For the text-containing cell, return its midpoint in (x, y) coordinate format. 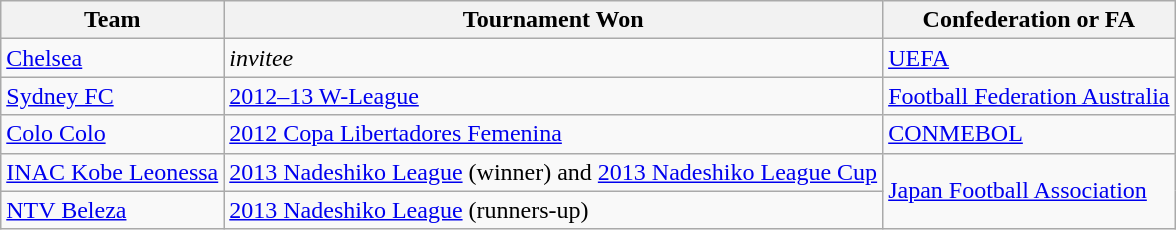
Colo Colo (112, 134)
Chelsea (112, 58)
2012–13 W-League (554, 96)
Team (112, 20)
INAC Kobe Leonessa (112, 172)
UEFA (1029, 58)
CONMEBOL (1029, 134)
2013 Nadeshiko League (winner) and 2013 Nadeshiko League Cup (554, 172)
NTV Beleza (112, 210)
Sydney FC (112, 96)
Football Federation Australia (1029, 96)
2013 Nadeshiko League (runners-up) (554, 210)
invitee (554, 58)
Japan Football Association (1029, 191)
2012 Copa Libertadores Femenina (554, 134)
Confederation or FA (1029, 20)
Tournament Won (554, 20)
